Pinpoint the cell where the given text exists, returning its (x, y) midpoint coordinate. 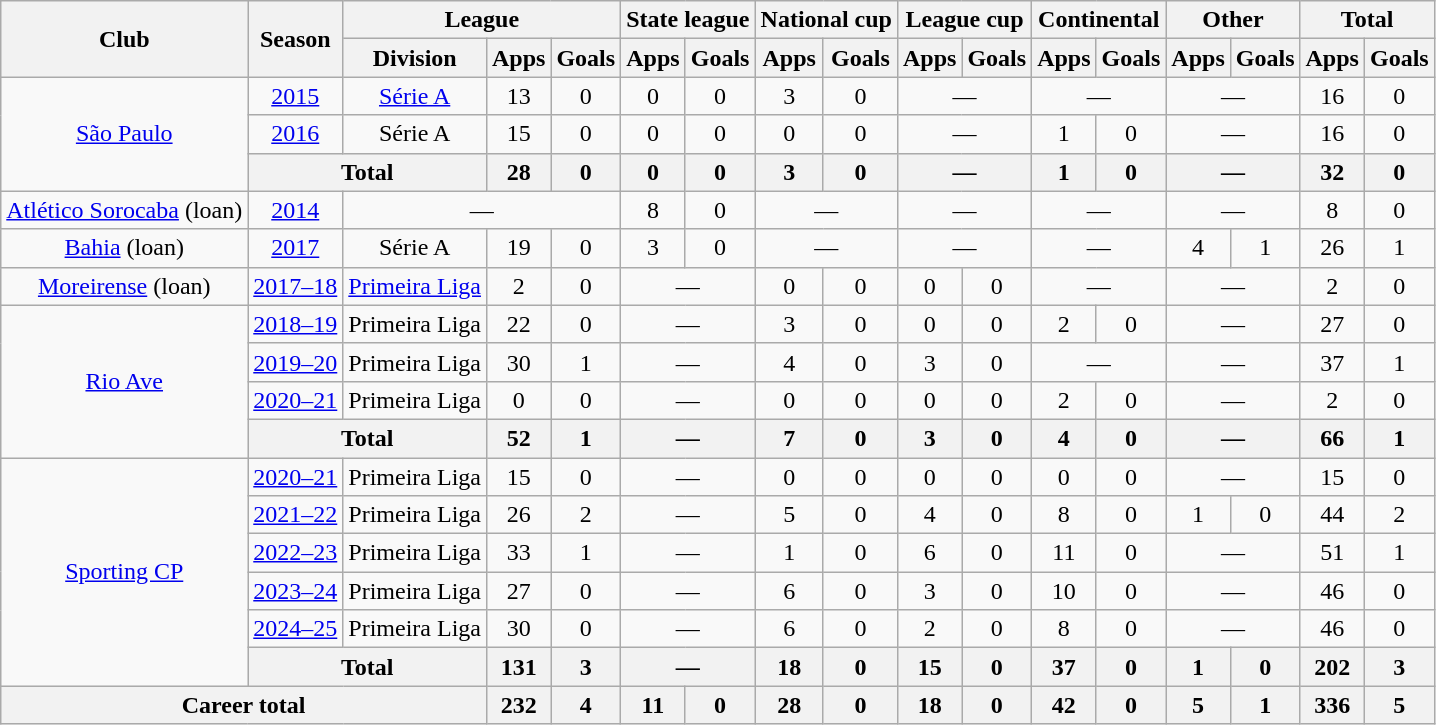
State league (688, 20)
Sporting CP (124, 572)
São Paulo (124, 134)
2018–19 (296, 324)
National cup (826, 20)
Club (124, 39)
Division (415, 58)
2021–22 (296, 515)
Season (296, 39)
Atlético Sorocaba (loan) (124, 210)
32 (1332, 172)
League (482, 20)
232 (518, 705)
2015 (296, 96)
336 (1332, 705)
42 (1064, 705)
Career total (244, 705)
Continental (1099, 20)
66 (1332, 438)
2016 (296, 134)
2014 (296, 210)
131 (518, 667)
2022–23 (296, 553)
51 (1332, 553)
202 (1332, 667)
33 (518, 553)
Rio Ave (124, 381)
22 (518, 324)
2023–24 (296, 591)
Moreirense (loan) (124, 286)
2024–25 (296, 629)
Other (1233, 20)
Bahia (loan) (124, 248)
7 (789, 438)
52 (518, 438)
19 (518, 248)
13 (518, 96)
2017–18 (296, 286)
League cup (964, 20)
10 (1064, 591)
2017 (296, 248)
44 (1332, 515)
2019–20 (296, 362)
